Capture the cell that displays the provided text and extract its [x, y] central coordinate. 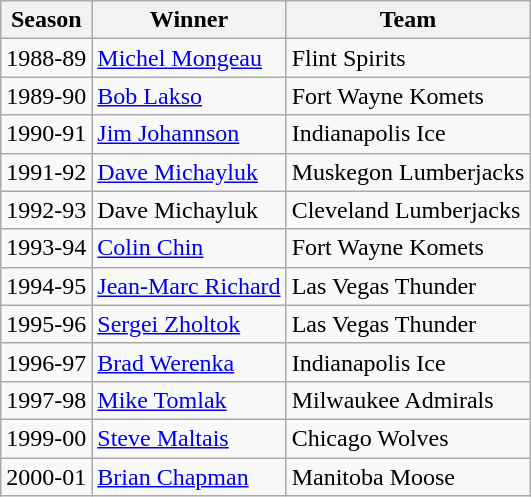
1993-94 [46, 248]
2000-01 [46, 477]
1995-96 [46, 324]
Sergei Zholtok [189, 324]
Season [46, 20]
Bob Lakso [189, 96]
Jean-Marc Richard [189, 286]
1994-95 [46, 286]
Chicago Wolves [408, 438]
1988-89 [46, 58]
1999-00 [46, 438]
Muskegon Lumberjacks [408, 172]
1991-92 [46, 172]
1990-91 [46, 134]
Winner [189, 20]
1997-98 [46, 400]
Milwaukee Admirals [408, 400]
1989-90 [46, 96]
Cleveland Lumberjacks [408, 210]
Brad Werenka [189, 362]
Colin Chin [189, 248]
Steve Maltais [189, 438]
1996-97 [46, 362]
Mike Tomlak [189, 400]
Brian Chapman [189, 477]
Manitoba Moose [408, 477]
Team [408, 20]
Jim Johannson [189, 134]
Michel Mongeau [189, 58]
1992-93 [46, 210]
Flint Spirits [408, 58]
